Determine the (x, y) coordinate at the center of the cell enclosing the given text.  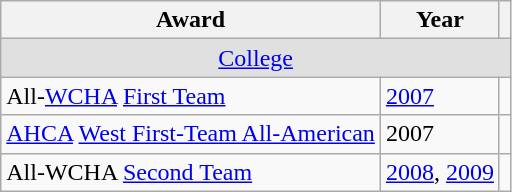
Year (440, 20)
All-WCHA First Team (191, 96)
Award (191, 20)
All-WCHA Second Team (191, 172)
2008, 2009 (440, 172)
AHCA West First-Team All-American (191, 134)
College (256, 58)
